For the text-containing cell, return its midpoint in [X, Y] coordinate format. 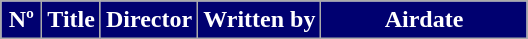
Title [72, 20]
Director [148, 20]
Nº [22, 20]
Written by [260, 20]
Airdate [424, 20]
